Capture the cell that displays the provided text and extract its [X, Y] central coordinate. 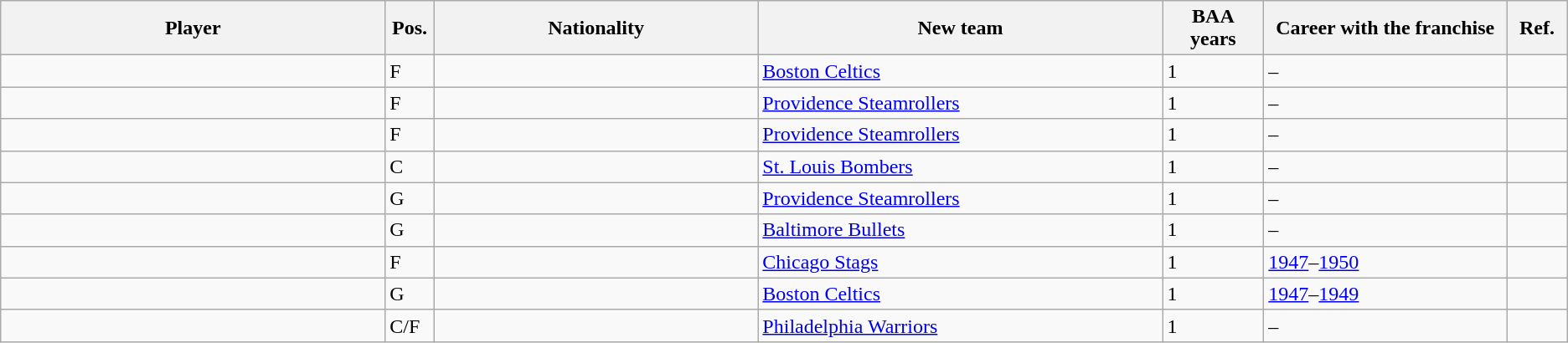
Baltimore Bullets [960, 230]
Ref. [1538, 28]
Career with the franchise [1385, 28]
Nationality [596, 28]
C [410, 166]
St. Louis Bombers [960, 166]
New team [960, 28]
Philadelphia Warriors [960, 325]
C/F [410, 325]
1947–1950 [1385, 262]
Chicago Stags [960, 262]
BAA years [1213, 28]
1947–1949 [1385, 294]
Player [193, 28]
Pos. [410, 28]
